Extract the [X, Y] coordinate from the center of the cell holding the provided text.  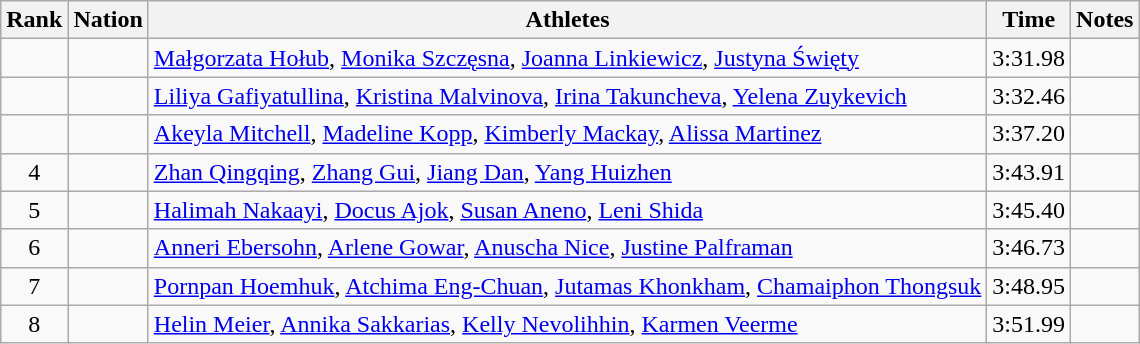
Małgorzata Hołub, Monika Szczęsna, Joanna Linkiewicz, Justyna Święty [568, 58]
3:43.91 [1029, 172]
Akeyla Mitchell, Madeline Kopp, Kimberly Mackay, Alissa Martinez [568, 134]
3:31.98 [1029, 58]
Zhan Qingqing, Zhang Gui, Jiang Dan, Yang Huizhen [568, 172]
4 [34, 172]
Halimah Nakaayi, Docus Ajok, Susan Aneno, Leni Shida [568, 210]
Pornpan Hoemhuk, Atchima Eng-Chuan, Jutamas Khonkham, Chamaiphon Thongsuk [568, 286]
Liliya Gafiyatullina, Kristina Malvinova, Irina Takuncheva, Yelena Zuykevich [568, 96]
Helin Meier, Annika Sakkarias, Kelly Nevolihhin, Karmen Veerme [568, 324]
3:46.73 [1029, 248]
3:37.20 [1029, 134]
8 [34, 324]
Anneri Ebersohn, Arlene Gowar, Anuscha Nice, Justine Palframan [568, 248]
Nation [108, 20]
Time [1029, 20]
3:45.40 [1029, 210]
5 [34, 210]
Notes [1105, 20]
3:48.95 [1029, 286]
Athletes [568, 20]
3:32.46 [1029, 96]
3:51.99 [1029, 324]
Rank [34, 20]
6 [34, 248]
7 [34, 286]
